Locate the cell with the specified text and output its (X, Y) center coordinate. 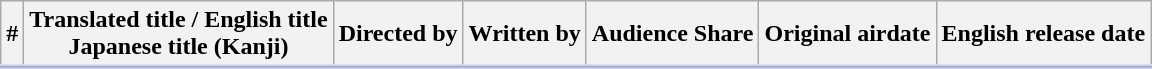
Translated title / English title Japanese title (Kanji) (178, 34)
Audience Share (672, 34)
# (12, 34)
Written by (524, 34)
Directed by (398, 34)
Original airdate (848, 34)
English release date (1044, 34)
